Return the [X, Y] coordinate for the center point of the cell that contains the specified text.  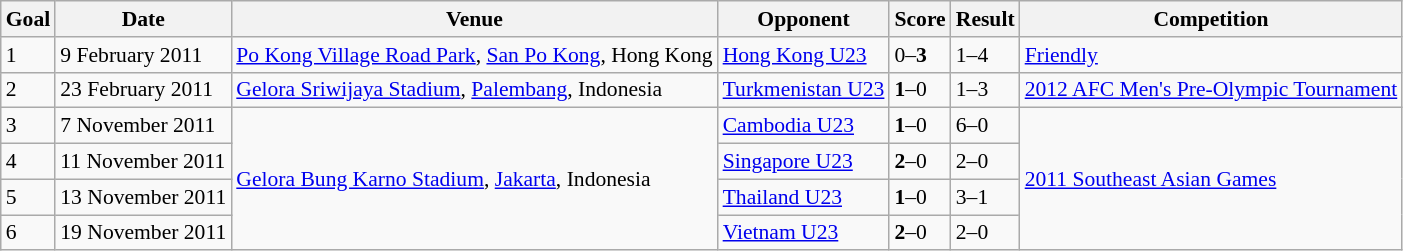
Gelora Sriwijaya Stadium, Palembang, Indonesia [474, 90]
1 [28, 55]
5 [28, 197]
1–4 [986, 55]
2012 AFC Men's Pre-Olympic Tournament [1212, 90]
3 [28, 126]
Result [986, 19]
Goal [28, 19]
13 November 2011 [143, 197]
Hong Kong U23 [804, 55]
7 November 2011 [143, 126]
9 February 2011 [143, 55]
0–3 [920, 55]
Competition [1212, 19]
19 November 2011 [143, 233]
23 February 2011 [143, 90]
11 November 2011 [143, 162]
Turkmenistan U23 [804, 90]
Opponent [804, 19]
3–1 [986, 197]
Date [143, 19]
Cambodia U23 [804, 126]
4 [28, 162]
6–0 [986, 126]
Gelora Bung Karno Stadium, Jakarta, Indonesia [474, 179]
2011 Southeast Asian Games [1212, 179]
6 [28, 233]
1–3 [986, 90]
Po Kong Village Road Park, San Po Kong, Hong Kong [474, 55]
Score [920, 19]
Thailand U23 [804, 197]
Vietnam U23 [804, 233]
Friendly [1212, 55]
Singapore U23 [804, 162]
Venue [474, 19]
2 [28, 90]
